From the cell containing the given text, extract its center point as (x, y) coordinate. 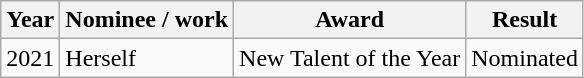
Award (350, 20)
Year (30, 20)
2021 (30, 58)
Result (525, 20)
Nominated (525, 58)
Herself (147, 58)
Nominee / work (147, 20)
New Talent of the Year (350, 58)
